Return (X, Y) of the center of cell containing provided text 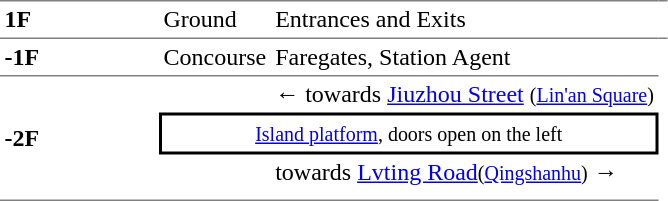
-1F (80, 58)
Concourse (215, 58)
Ground (215, 20)
← towards Jiuzhou Street (Lin'an Square) (465, 94)
1F (80, 20)
-2F (80, 138)
Faregates, Station Agent (465, 58)
Entrances and Exits (465, 20)
towards Lvting Road(Qingshanhu) → (465, 172)
Island platform, doors open on the left (408, 133)
